Output the [x, y] coordinate of the center of the cell containing the given text.  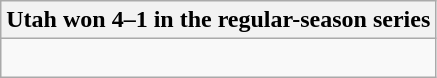
Utah won 4–1 in the regular-season series [218, 20]
